Extract the [x, y] coordinate from the center of the cell holding the provided text.  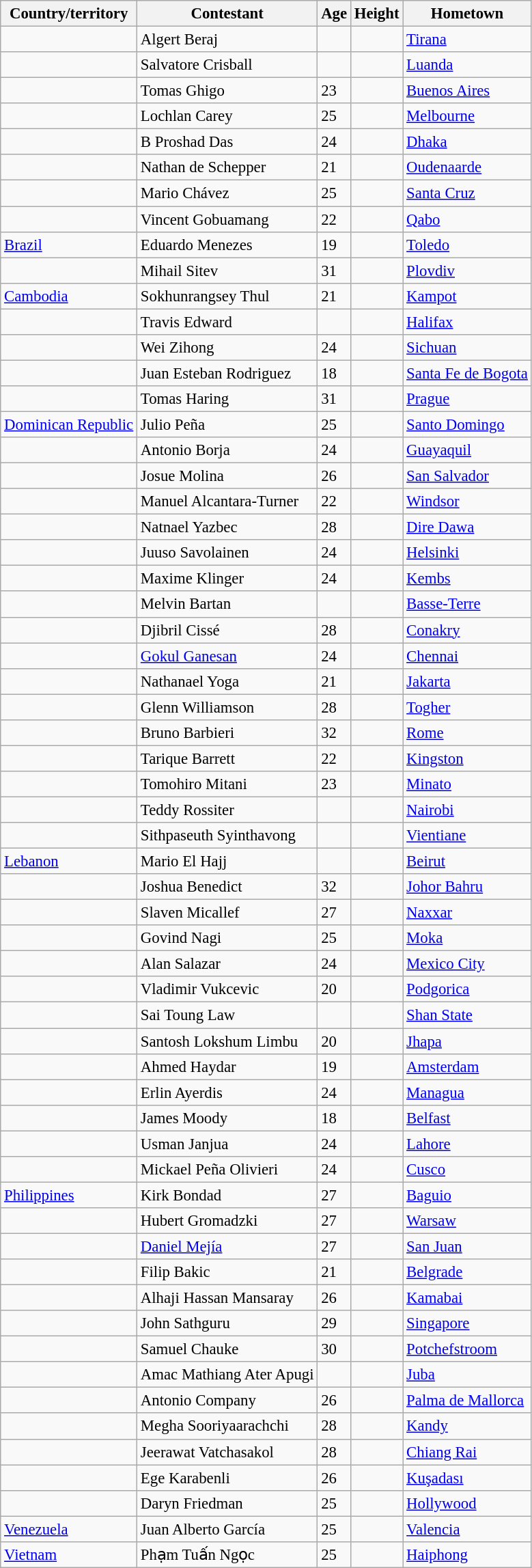
Eduardo Menezes [227, 245]
Potchefstroom [467, 1349]
Phạm Tuấn Ngọc [227, 1555]
Dominican Republic [69, 424]
James Moody [227, 1118]
Sichuan [467, 348]
John Sathguru [227, 1323]
Managua [467, 1092]
Filip Bakic [227, 1272]
Mickael Peña Olivieri [227, 1170]
30 [335, 1349]
Ahmed Haydar [227, 1067]
Bruno Barbieri [227, 733]
Kandy [467, 1427]
Joshua Benedict [227, 887]
Glenn Williamson [227, 707]
Amac Mathiang Ater Apugi [227, 1375]
Height [376, 14]
Venezuela [69, 1529]
Chiang Rai [467, 1452]
Johor Bahru [467, 887]
Alhaji Hassan Mansaray [227, 1298]
Travis Edward [227, 322]
Josue Molina [227, 476]
Belgrade [467, 1272]
Haiphong [467, 1555]
Brazil [69, 245]
Natnael Yazbec [227, 527]
Antonio Company [227, 1401]
Prague [467, 399]
Daniel Mejía [227, 1246]
Dire Dawa [467, 527]
Erlin Ayerdis [227, 1092]
Julio Peña [227, 424]
Nairobi [467, 810]
Kamabai [467, 1298]
Gokul Ganesan [227, 656]
Salvatore Crisball [227, 65]
Beirut [467, 862]
Teddy Rossiter [227, 810]
Mexico City [467, 964]
Podgorica [467, 990]
Manuel Alcantara-Turner [227, 501]
Lebanon [69, 862]
Samuel Chauke [227, 1349]
Luanda [467, 65]
Hollywood [467, 1503]
Conakry [467, 630]
Ege Karabenli [227, 1478]
Chennai [467, 656]
Kampot [467, 296]
Alan Salazar [227, 964]
Age [335, 14]
Santa Fe de Bogota [467, 373]
Palma de Mallorca [467, 1401]
Melvin Bartan [227, 605]
Vladimir Vukcevic [227, 990]
Country/territory [69, 14]
Windsor [467, 501]
Vincent Gobuamang [227, 219]
Daryn Friedman [227, 1503]
Plovdiv [467, 271]
Oudenaarde [467, 167]
Cusco [467, 1170]
Kembs [467, 579]
Antonio Borja [227, 450]
San Salvador [467, 476]
Slaven Micallef [227, 913]
Santosh Lokshum Limbu [227, 1041]
Kingston [467, 758]
Valencia [467, 1529]
Helsinki [467, 553]
Vientiane [467, 836]
Algert Beraj [227, 40]
Warsaw [467, 1221]
Naxxar [467, 913]
Tomas Haring [227, 399]
Nathanael Yoga [227, 681]
Minato [467, 784]
Cambodia [69, 296]
Govind Nagi [227, 938]
Maxime Klinger [227, 579]
Melbourne [467, 116]
Mihail Sitev [227, 271]
Moka [467, 938]
Sithpaseuth Syinthavong [227, 836]
Tomas Ghigo [227, 91]
Basse-Terre [467, 605]
Tirana [467, 40]
B Proshad Das [227, 142]
Tarique Barrett [227, 758]
Belfast [467, 1118]
Juan Esteban Rodriguez [227, 373]
Jakarta [467, 681]
Hometown [467, 14]
29 [335, 1323]
Contestant [227, 14]
Wei Zihong [227, 348]
Togher [467, 707]
Baguio [467, 1195]
Philippines [69, 1195]
Mario Chávez [227, 193]
Hubert Gromadzki [227, 1221]
Usman Janjua [227, 1144]
Buenos Aires [467, 91]
Guayaquil [467, 450]
Rome [467, 733]
Kirk Bondad [227, 1195]
Juan Alberto García [227, 1529]
Nathan de Schepper [227, 167]
Halifax [467, 322]
Sai Toung Law [227, 1015]
Djibril Cissé [227, 630]
Toledo [467, 245]
Lahore [467, 1144]
Dhaka [467, 142]
Tomohiro Mitani [227, 784]
Santa Cruz [467, 193]
Megha Sooriyaarachchi [227, 1427]
Mario El Hajj [227, 862]
Jeerawat Vatchasakol [227, 1452]
Lochlan Carey [227, 116]
Singapore [467, 1323]
Sokhunrangsey Thul [227, 296]
Juba [467, 1375]
Kuşadası [467, 1478]
Shan State [467, 1015]
Jhapa [467, 1041]
Juuso Savolainen [227, 553]
Amsterdam [467, 1067]
San Juan [467, 1246]
Santo Domingo [467, 424]
Vietnam [69, 1555]
Qabo [467, 219]
